Locate the cell with the specified text and output its [x, y] center coordinate. 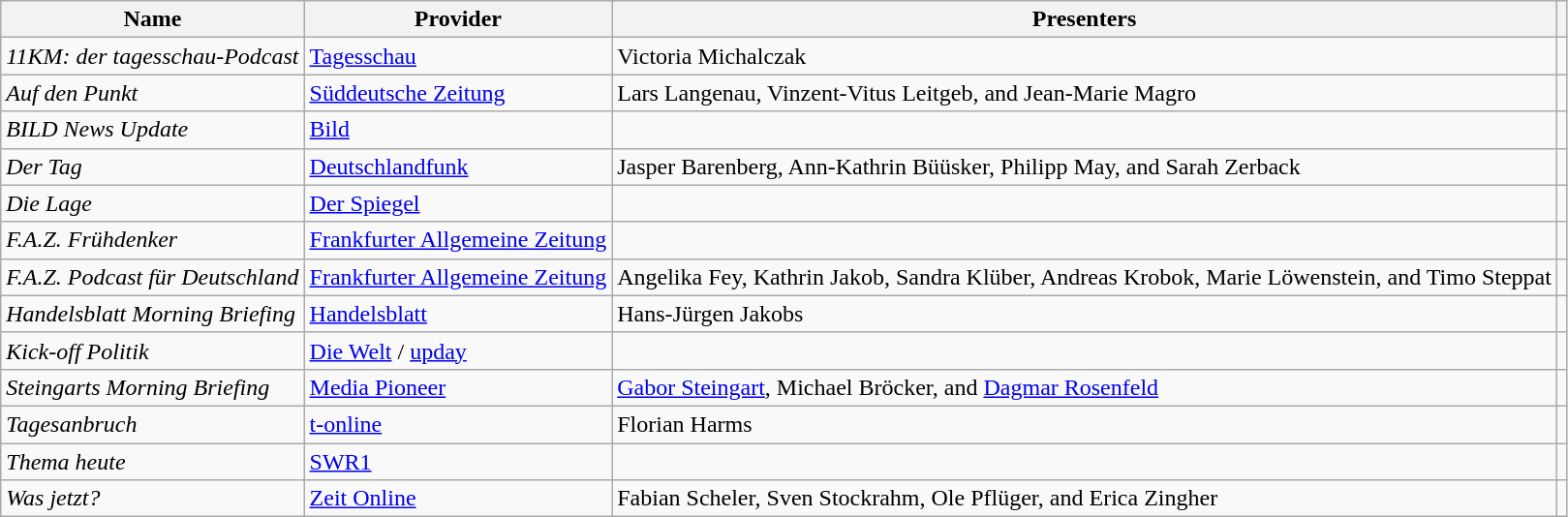
Deutschlandfunk [458, 167]
BILD News Update [153, 130]
Handelsblatt Morning Briefing [153, 314]
Steingarts Morning Briefing [153, 387]
Der Spiegel [458, 203]
Hans-Jürgen Jakobs [1085, 314]
Provider [458, 19]
Gabor Steingart, Michael Bröcker, and Dagmar Rosenfeld [1085, 387]
Fabian Scheler, Sven Stockrahm, Ole Pflüger, and Erica Zingher [1085, 499]
Media Pioneer [458, 387]
t-online [458, 424]
Die Welt / upday [458, 350]
Die Lage [153, 203]
Zeit Online [458, 499]
Lars Langenau, Vinzent-Vitus Leitgeb, and Jean-Marie Magro [1085, 93]
Name [153, 19]
Victoria Michalczak [1085, 56]
Süddeutsche Zeitung [458, 93]
Angelika Fey, Kathrin Jakob, Sandra Klüber, Andreas Krobok, Marie Löwenstein, and Timo Steppat [1085, 277]
Auf den Punkt [153, 93]
Was jetzt? [153, 499]
SWR1 [458, 462]
Florian Harms [1085, 424]
Jasper Barenberg, Ann-Kathrin Büüsker, Philipp May, and Sarah Zerback [1085, 167]
Tagesschau [458, 56]
F.A.Z. Frühdenker [153, 240]
Thema heute [153, 462]
Kick-off Politik [153, 350]
11KM: der tagesschau-Podcast [153, 56]
Der Tag [153, 167]
Tagesanbruch [153, 424]
F.A.Z. Podcast für Deutschland [153, 277]
Presenters [1085, 19]
Handelsblatt [458, 314]
Bild [458, 130]
